Return [X, Y] of the center of cell containing provided text 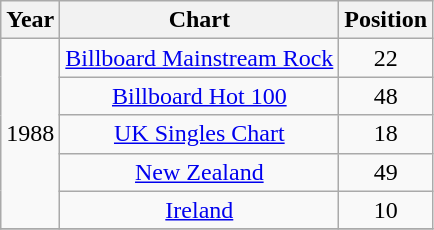
18 [386, 134]
22 [386, 58]
New Zealand [200, 172]
Ireland [200, 210]
10 [386, 210]
Billboard Mainstream Rock [200, 58]
Year [30, 20]
48 [386, 96]
49 [386, 172]
Position [386, 20]
1988 [30, 134]
Billboard Hot 100 [200, 96]
UK Singles Chart [200, 134]
Chart [200, 20]
